Identify which cell holds the provided text, then report its (X, Y) central coordinate. 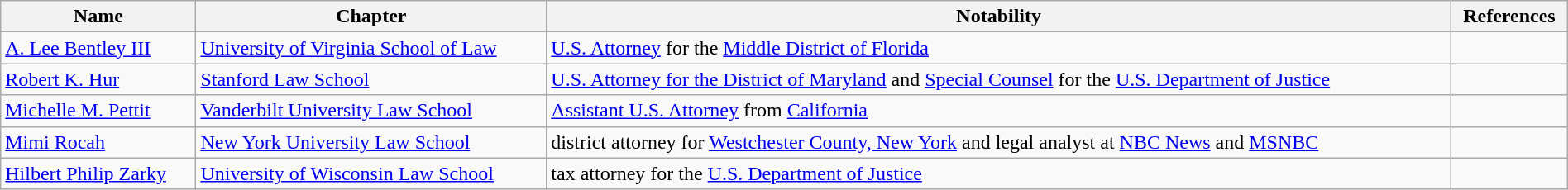
Michelle M. Pettit (98, 111)
References (1510, 17)
A. Lee Bentley III (98, 48)
University of Virginia School of Law (371, 48)
Vanderbilt University Law School (371, 111)
Hilbert Philip Zarky (98, 173)
Chapter (371, 17)
University of Wisconsin Law School (371, 173)
Assistant U.S. Attorney from California (999, 111)
New York University Law School (371, 142)
Notability (999, 17)
Stanford Law School (371, 79)
Mimi Rocah (98, 142)
district attorney for Westchester County, New York and legal analyst at NBC News and MSNBC (999, 142)
Robert K. Hur (98, 79)
Name (98, 17)
U.S. Attorney for the Middle District of Florida (999, 48)
tax attorney for the U.S. Department of Justice (999, 173)
U.S. Attorney for the District of Maryland and Special Counsel for the U.S. Department of Justice (999, 79)
